Locate the cell with the specified text and output its [X, Y] center coordinate. 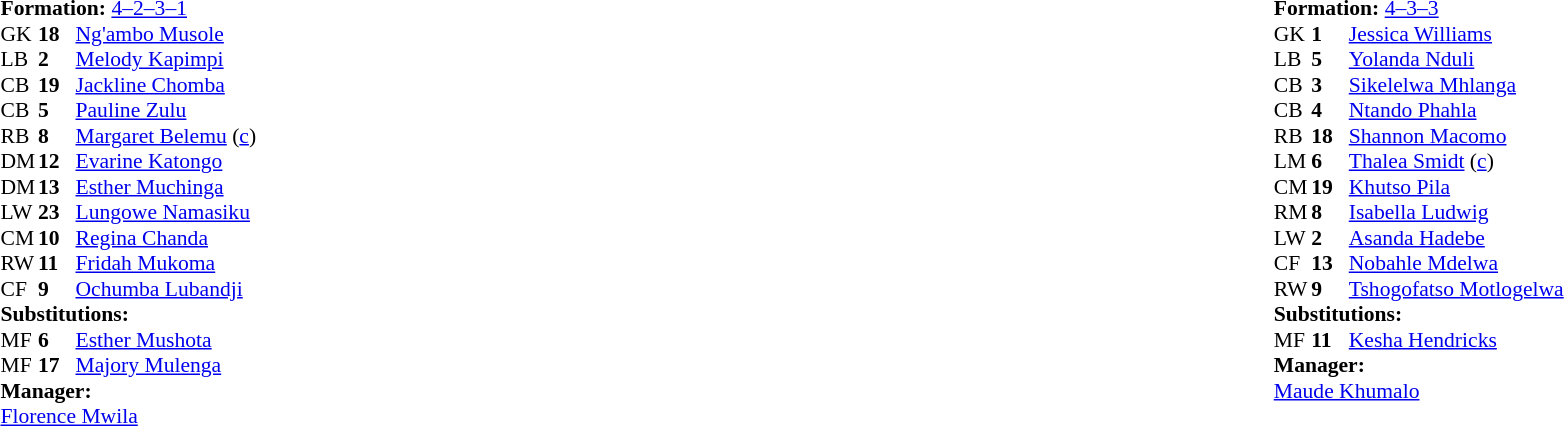
Ntando Phahla [1456, 111]
Majory Mulenga [166, 365]
17 [57, 365]
Khutso Pila [1456, 187]
Margaret Belemu (c) [166, 136]
Evarine Katongo [166, 161]
Nobahle Mdelwa [1456, 263]
3 [1330, 85]
Yolanda Nduli [1456, 59]
RM [1293, 213]
Melody Kapimpi [166, 59]
Kesha Hendricks [1456, 340]
Thalea Smidt (c) [1456, 161]
1 [1330, 34]
Fridah Mukoma [166, 263]
Pauline Zulu [166, 111]
23 [57, 213]
Ochumba Lubandji [166, 289]
Tshogofatso Motlogelwa [1456, 289]
Lungowe Namasiku [166, 213]
Regina Chanda [166, 238]
Jessica Williams [1456, 34]
Ng'ambo Musole [166, 34]
12 [57, 161]
Jackline Chomba [166, 85]
Esther Mushota [166, 340]
Maude Khumalo [1419, 391]
10 [57, 238]
LM [1293, 161]
Shannon Macomo [1456, 136]
4 [1330, 111]
Esther Muchinga [166, 187]
Isabella Ludwig [1456, 213]
Sikelelwa Mhlanga [1456, 85]
Asanda Hadebe [1456, 238]
